Scan for the cell matching the given text and deliver its [x, y] coordinate at center. 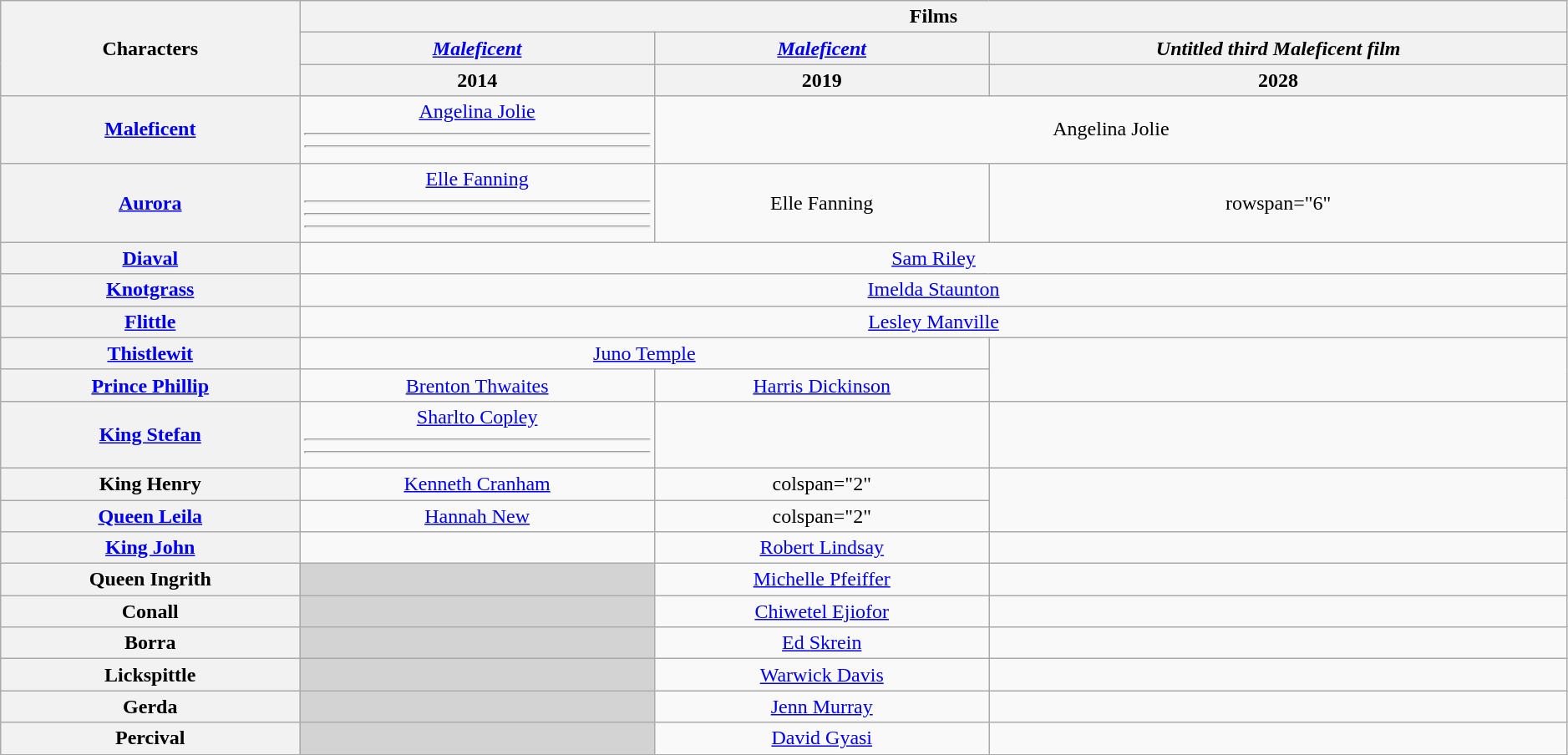
Jenn Murray [821, 707]
Brenton Thwaites [478, 385]
Thistlewit [150, 353]
Queen Leila [150, 515]
Borra [150, 643]
2014 [478, 80]
Characters [150, 48]
Robert Lindsay [821, 548]
Diaval [150, 258]
Juno Temple [645, 353]
Harris Dickinson [821, 385]
Percival [150, 738]
Prince Phillip [150, 385]
Hannah New [478, 515]
Aurora [150, 202]
King John [150, 548]
Lesley Manville [934, 322]
Warwick Davis [821, 675]
David Gyasi [821, 738]
King Stefan [150, 434]
Sam Riley [934, 258]
Films [934, 17]
Chiwetel Ejiofor [821, 611]
Lickspittle [150, 675]
2028 [1278, 80]
Gerda [150, 707]
King Henry [150, 484]
Kenneth Cranham [478, 484]
2019 [821, 80]
Imelda Staunton [934, 290]
Untitled third Maleficent film [1278, 48]
Flittle [150, 322]
Queen Ingrith [150, 580]
Conall [150, 611]
Ed Skrein [821, 643]
Knotgrass [150, 290]
Sharlto Copley [478, 434]
Michelle Pfeiffer [821, 580]
rowspan="6" [1278, 202]
